Pinpoint the cell where the given text exists, returning its (X, Y) midpoint coordinate. 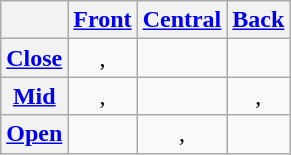
Mid (34, 96)
Close (34, 58)
Open (34, 134)
Central (182, 20)
Back (258, 20)
Front (102, 20)
